Identify which cell holds the provided text, then report its (X, Y) central coordinate. 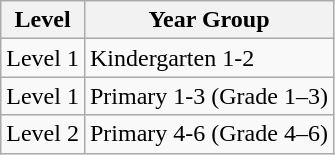
Primary 1-3 (Grade 1–3) (208, 96)
Primary 4-6 (Grade 4–6) (208, 134)
Year Group (208, 20)
Level (43, 20)
Kindergarten 1-2 (208, 58)
Level 2 (43, 134)
